From the cell containing the given text, extract its center point as (X, Y) coordinate. 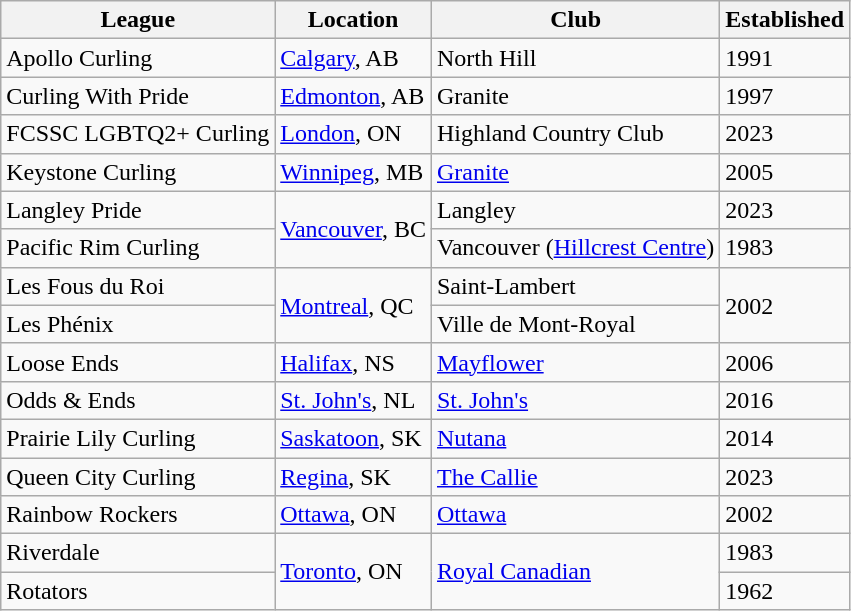
Calgary, AB (354, 58)
Edmonton, AB (354, 96)
Rotators (138, 591)
Les Fous du Roi (138, 286)
Mayflower (575, 362)
League (138, 20)
Keystone Curling (138, 172)
Rainbow Rockers (138, 515)
Ville de Mont-Royal (575, 324)
Queen City Curling (138, 477)
FCSSC LGBTQ2+ Curling (138, 134)
Regina, SK (354, 477)
Langley (575, 210)
Established (785, 20)
Vancouver, BC (354, 229)
2016 (785, 400)
Highland Country Club (575, 134)
Odds & Ends (138, 400)
North Hill (575, 58)
Ottawa, ON (354, 515)
Les Phénix (138, 324)
Vancouver (Hillcrest Centre) (575, 248)
Club (575, 20)
Langley Pride (138, 210)
St. John's, NL (354, 400)
Loose Ends (138, 362)
London, ON (354, 134)
Halifax, NS (354, 362)
Winnipeg, MB (354, 172)
St. John's (575, 400)
Pacific Rim Curling (138, 248)
2006 (785, 362)
1997 (785, 96)
Toronto, ON (354, 572)
Prairie Lily Curling (138, 438)
Royal Canadian (575, 572)
2014 (785, 438)
Apollo Curling (138, 58)
Riverdale (138, 553)
Nutana (575, 438)
Ottawa (575, 515)
Montreal, QC (354, 305)
Saskatoon, SK (354, 438)
Location (354, 20)
1962 (785, 591)
1991 (785, 58)
The Callie (575, 477)
Curling With Pride (138, 96)
2005 (785, 172)
Saint-Lambert (575, 286)
